From the cell containing the given text, extract its center point as (x, y) coordinate. 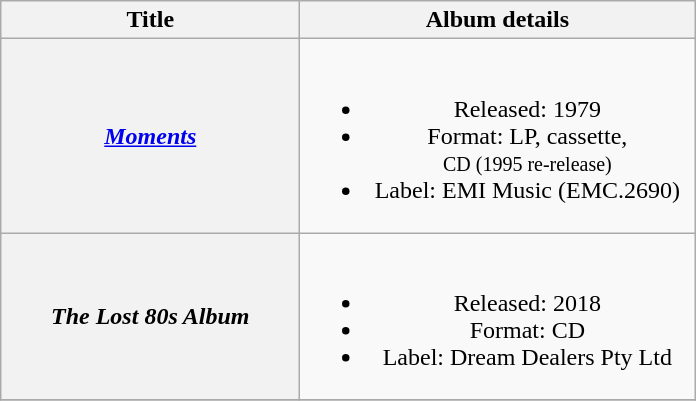
The Lost 80s Album (150, 316)
Moments (150, 136)
Title (150, 20)
Album details (498, 20)
Released: 1979Format: LP, cassette, CD (1995 re-release)Label: EMI Music (EMC.2690) (498, 136)
Released: 2018Format: CDLabel: Dream Dealers Pty Ltd (498, 316)
